Return the (x, y) coordinate for the center point of the cell that contains the specified text.  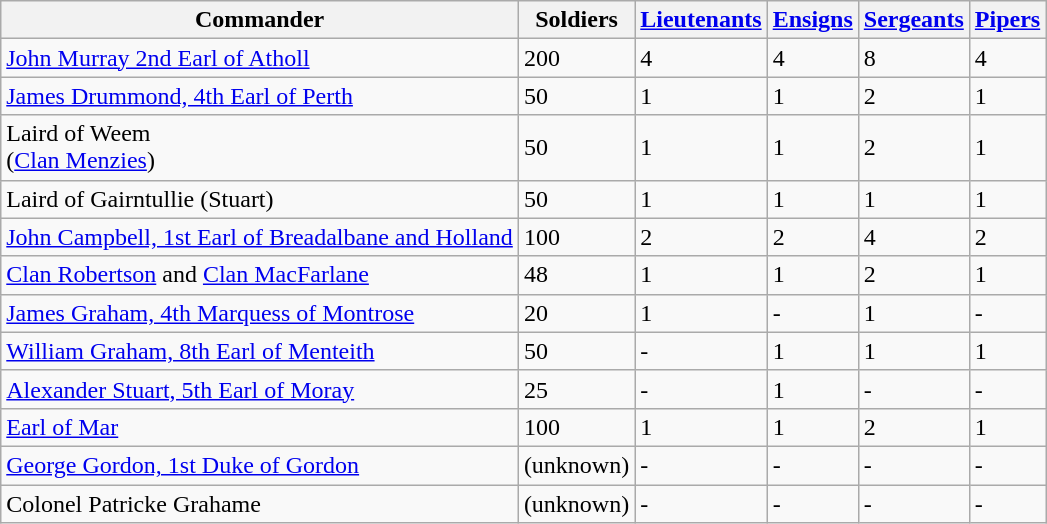
48 (576, 275)
Laird of Gairntullie (Stuart) (260, 199)
Soldiers (576, 20)
Lieutenants (701, 20)
Colonel Patricke Grahame (260, 503)
James Drummond, 4th Earl of Perth (260, 96)
George Gordon, 1st Duke of Gordon (260, 465)
William Graham, 8th Earl of Menteith (260, 351)
25 (576, 389)
20 (576, 313)
8 (914, 58)
James Graham, 4th Marquess of Montrose (260, 313)
Ensigns (812, 20)
200 (576, 58)
Earl of Mar (260, 427)
Alexander Stuart, 5th Earl of Moray (260, 389)
John Campbell, 1st Earl of Breadalbane and Holland (260, 237)
Pipers (1007, 20)
Clan Robertson and Clan MacFarlane (260, 275)
Commander (260, 20)
John Murray 2nd Earl of Atholl (260, 58)
Laird of Weem(Clan Menzies) (260, 148)
Sergeants (914, 20)
